Identify which cell holds the provided text, then report its [x, y] central coordinate. 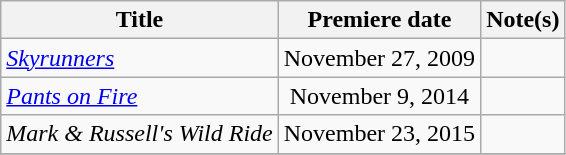
Mark & Russell's Wild Ride [140, 134]
November 27, 2009 [379, 58]
November 23, 2015 [379, 134]
Skyrunners [140, 58]
Pants on Fire [140, 96]
Title [140, 20]
November 9, 2014 [379, 96]
Note(s) [523, 20]
Premiere date [379, 20]
